From the cell containing the given text, extract its center point as [X, Y] coordinate. 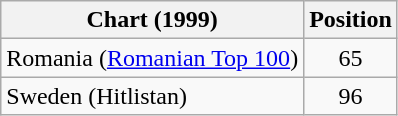
Romania (Romanian Top 100) [152, 58]
96 [351, 96]
Sweden (Hitlistan) [152, 96]
Position [351, 20]
65 [351, 58]
Chart (1999) [152, 20]
